Find where the given text appears and provide that cell's center as (X, Y) coordinate. 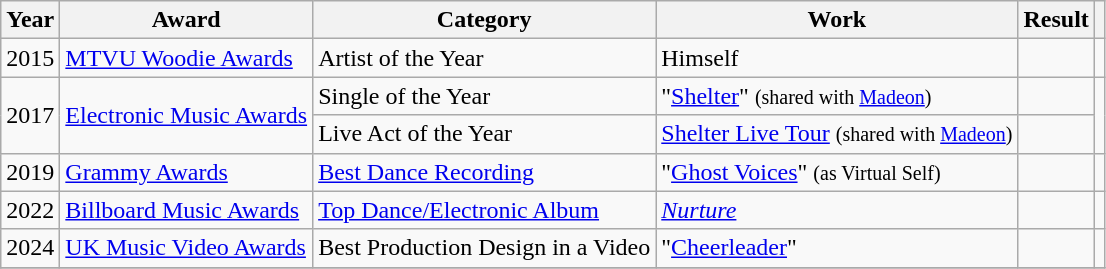
Nurture (837, 210)
2017 (30, 115)
Billboard Music Awards (186, 210)
Artist of the Year (484, 58)
"Ghost Voices" (as Virtual Self) (837, 172)
Electronic Music Awards (186, 115)
Best Dance Recording (484, 172)
2019 (30, 172)
Best Production Design in a Video (484, 248)
MTVU Woodie Awards (186, 58)
"Cheerleader" (837, 248)
"Shelter" (shared with Madeon) (837, 96)
Work (837, 20)
Single of the Year (484, 96)
Result (1056, 20)
Shelter Live Tour (shared with Madeon) (837, 134)
2024 (30, 248)
Award (186, 20)
Top Dance/Electronic Album (484, 210)
UK Music Video Awards (186, 248)
Year (30, 20)
Himself (837, 58)
2015 (30, 58)
Grammy Awards (186, 172)
2022 (30, 210)
Category (484, 20)
Live Act of the Year (484, 134)
